Capture the cell that displays the provided text and extract its [X, Y] central coordinate. 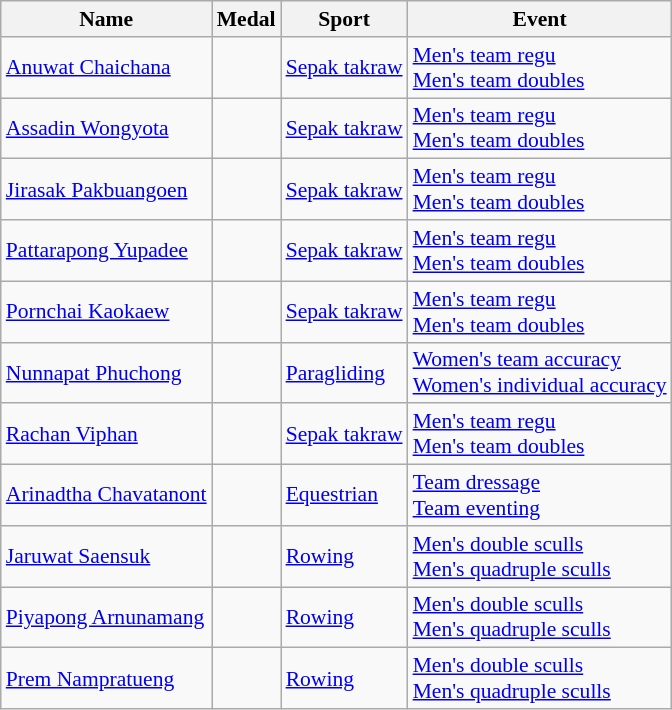
Prem Nampratueng [106, 678]
Pornchai Kaokaew [106, 312]
Name [106, 19]
Sport [344, 19]
Equestrian [344, 496]
Assadin Wongyota [106, 128]
Rachan Viphan [106, 434]
Event [540, 19]
Medal [246, 19]
Piyapong Arnunamang [106, 618]
Paragliding [344, 372]
Arinadtha Chavatanont [106, 496]
Women's team accuracyWomen's individual accuracy [540, 372]
Team dressageTeam eventing [540, 496]
Nunnapat Phuchong [106, 372]
Anuwat Chaichana [106, 68]
Jaruwat Saensuk [106, 556]
Jirasak Pakbuangoen [106, 190]
Pattarapong Yupadee [106, 250]
